Return the (X, Y) coordinate for the center point of the cell that contains the specified text.  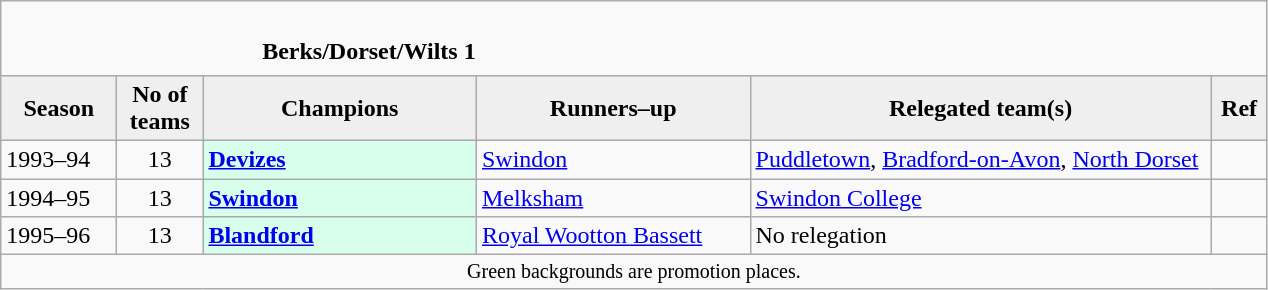
Devizes (340, 159)
No of teams (160, 108)
Blandford (340, 236)
Puddletown, Bradford-on-Avon, North Dorset (980, 159)
Champions (340, 108)
Ref (1239, 108)
Season (59, 108)
Swindon College (980, 197)
Runners–up (613, 108)
1994–95 (59, 197)
Melksham (613, 197)
Green backgrounds are promotion places. (634, 272)
1993–94 (59, 159)
1995–96 (59, 236)
Royal Wootton Bassett (613, 236)
Relegated team(s) (980, 108)
No relegation (980, 236)
